Detect which cell encompasses the target text, then output its (X, Y) center coordinate. 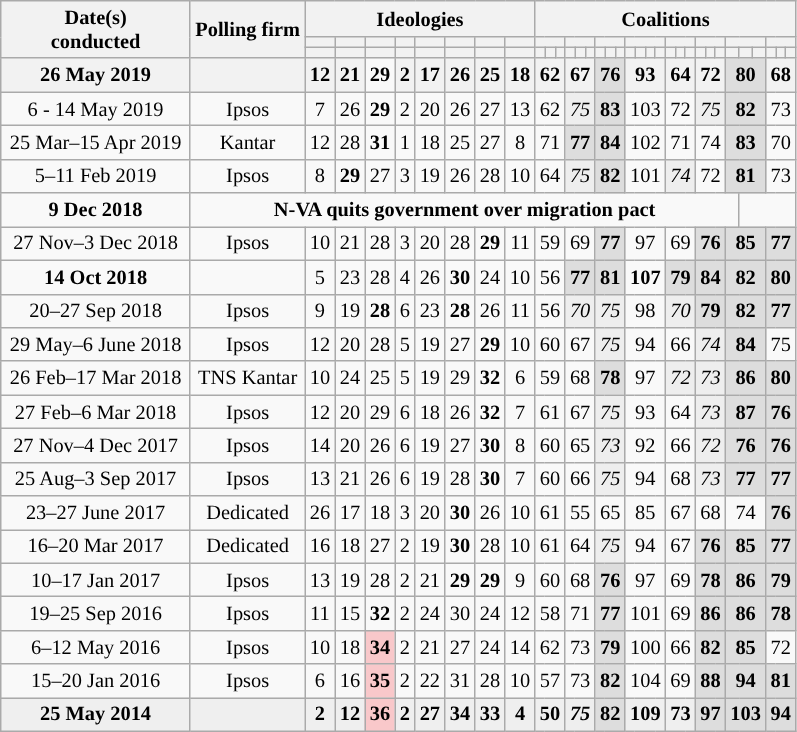
29 May–6 June 2018 (96, 344)
26 Feb–17 Mar 2018 (96, 378)
50 (550, 714)
N-VA quits government over migration pact (464, 210)
15 (350, 613)
Coalitions (666, 18)
Date(s)conducted (96, 29)
20–27 Sep 2018 (96, 311)
10–17 Jan 2017 (96, 580)
27 Nov–4 Dec 2017 (96, 445)
25 Mar–15 Apr 2019 (96, 142)
6 - 14 May 2019 (96, 109)
35 (380, 681)
27 Feb–6 Mar 2018 (96, 412)
100 (645, 647)
36 (380, 714)
87 (746, 412)
5–11 Feb 2019 (96, 176)
Polling firm (247, 29)
55 (580, 513)
98 (645, 311)
104 (645, 681)
58 (550, 613)
33 (490, 714)
9 Dec 2018 (96, 210)
27 Nov–3 Dec 2018 (96, 243)
TNS Kantar (247, 378)
19–25 Sep 2016 (96, 613)
Ideologies (420, 18)
109 (645, 714)
1 (405, 142)
6–12 May 2016 (96, 647)
25 Aug–3 Sep 2017 (96, 479)
26 May 2019 (96, 75)
16–20 Mar 2017 (96, 546)
23–27 June 2017 (96, 513)
Kantar (247, 142)
15–20 Jan 2016 (96, 681)
92 (645, 445)
22 (430, 681)
14 Oct 2018 (96, 277)
25 May 2014 (96, 714)
88 (710, 681)
107 (645, 277)
57 (550, 681)
102 (645, 142)
